Detect which cell encompasses the target text, then output its [X, Y] center coordinate. 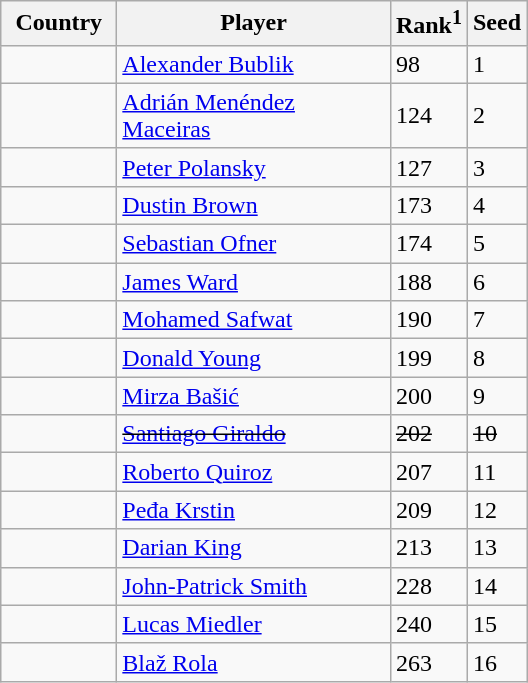
4 [496, 205]
1 [496, 64]
190 [428, 320]
173 [428, 205]
Darian King [254, 548]
14 [496, 586]
Blaž Rola [254, 662]
Roberto Quiroz [254, 472]
10 [496, 434]
199 [428, 358]
Peđa Krstin [254, 510]
12 [496, 510]
98 [428, 64]
Lucas Miedler [254, 624]
11 [496, 472]
207 [428, 472]
240 [428, 624]
263 [428, 662]
202 [428, 434]
124 [428, 116]
Mirza Bašić [254, 396]
174 [428, 244]
7 [496, 320]
Adrián Menéndez Maceiras [254, 116]
9 [496, 396]
127 [428, 167]
228 [428, 586]
Sebastian Ofner [254, 244]
3 [496, 167]
16 [496, 662]
Alexander Bublik [254, 64]
6 [496, 282]
Country [59, 24]
Mohamed Safwat [254, 320]
2 [496, 116]
209 [428, 510]
200 [428, 396]
James Ward [254, 282]
Donald Young [254, 358]
Peter Polansky [254, 167]
Player [254, 24]
213 [428, 548]
8 [496, 358]
188 [428, 282]
15 [496, 624]
Santiago Giraldo [254, 434]
13 [496, 548]
Rank1 [428, 24]
5 [496, 244]
Dustin Brown [254, 205]
John-Patrick Smith [254, 586]
Seed [496, 24]
